Find where the given text appears and provide that cell's center as [x, y] coordinate. 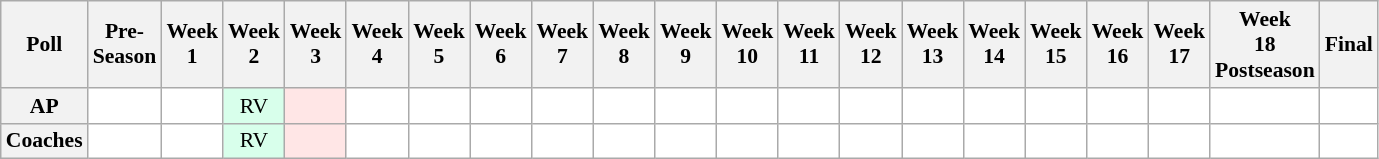
Week6 [501, 44]
Pre-Season [125, 44]
Week9 [686, 44]
Week7 [562, 44]
Week1 [192, 44]
Week14 [994, 44]
Week8 [624, 44]
Week10 [748, 44]
Week3 [316, 44]
Final [1349, 44]
Coaches [44, 141]
Week15 [1056, 44]
Week4 [377, 44]
AP [44, 106]
Poll [44, 44]
Week13 [933, 44]
Week2 [254, 44]
Week11 [809, 44]
Week17 [1179, 44]
Week16 [1118, 44]
Week18Postseason [1265, 44]
Week5 [439, 44]
Week12 [871, 44]
